For the text-containing cell, return its midpoint in (X, Y) coordinate format. 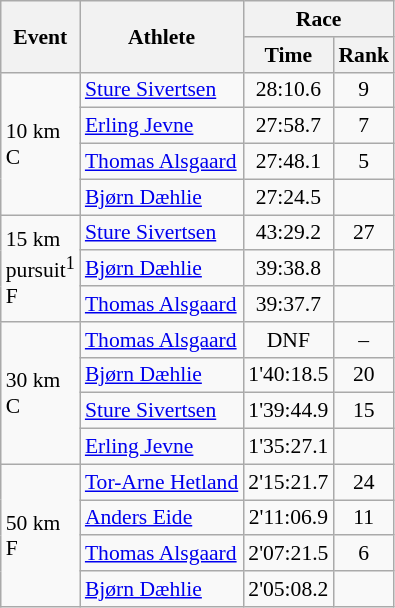
15 km pursuit1 F (40, 268)
2'07:21.5 (288, 554)
24 (364, 482)
27 (364, 233)
1'40:18.5 (288, 375)
30 km C (40, 393)
2'11:06.9 (288, 518)
11 (364, 518)
5 (364, 162)
Athlete (162, 36)
Race (318, 19)
6 (364, 554)
27:58.7 (288, 126)
39:38.8 (288, 269)
1'39:44.9 (288, 411)
28:10.6 (288, 90)
50 km F (40, 535)
Rank (364, 55)
27:48.1 (288, 162)
DNF (288, 340)
20 (364, 375)
Time (288, 55)
10 km C (40, 143)
43:29.2 (288, 233)
Anders Eide (162, 518)
2'15:21.7 (288, 482)
27:24.5 (288, 197)
9 (364, 90)
7 (364, 126)
Tor-Arne Hetland (162, 482)
Event (40, 36)
39:37.7 (288, 304)
2'05:08.2 (288, 589)
1'35:27.1 (288, 447)
15 (364, 411)
– (364, 340)
